Provide the [X, Y] coordinate of the cell's center where the given text is located.  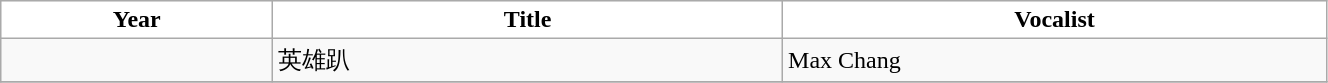
英雄趴 [528, 60]
Vocalist [1055, 20]
Max Chang [1055, 60]
Year [137, 20]
Title [528, 20]
